Determine the (X, Y) coordinate at the center of the cell enclosing the given text.  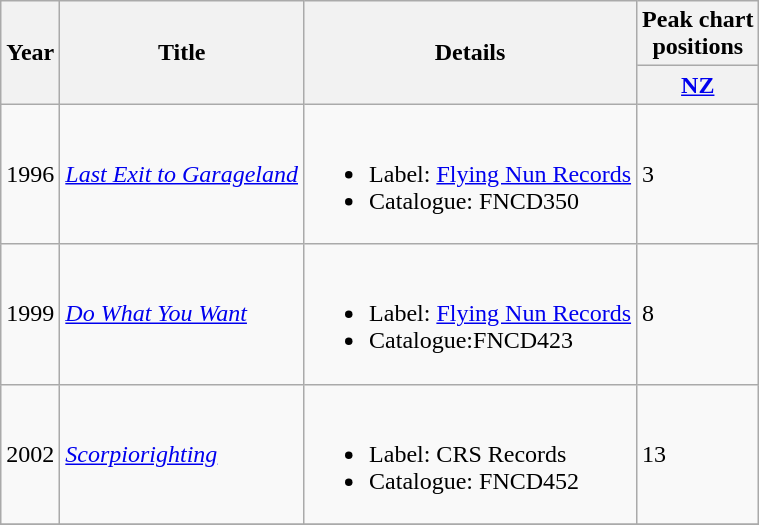
Do What You Want (182, 314)
Peak chartpositions (698, 34)
1996 (30, 174)
Label: Flying Nun RecordsCatalogue:FNCD423 (470, 314)
1999 (30, 314)
Year (30, 52)
8 (698, 314)
Last Exit to Garageland (182, 174)
Label: CRS RecordsCatalogue: FNCD452 (470, 454)
3 (698, 174)
Title (182, 52)
Details (470, 52)
Scorpiorighting (182, 454)
NZ (698, 85)
2002 (30, 454)
Label: Flying Nun RecordsCatalogue: FNCD350 (470, 174)
13 (698, 454)
